Output the [x, y] coordinate of the center of the cell containing the given text.  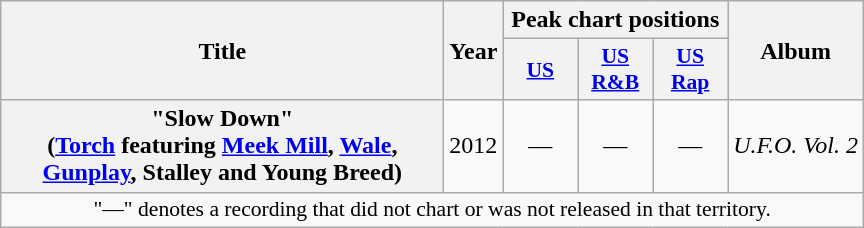
Year [474, 50]
Peak chart positions [616, 20]
U.F.O. Vol. 2 [796, 146]
2012 [474, 146]
Title [222, 50]
Album [796, 50]
US Rap [690, 70]
US R&B [616, 70]
"Slow Down"(Torch featuring Meek Mill, Wale, Gunplay, Stalley and Young Breed) [222, 146]
US [540, 70]
"—" denotes a recording that did not chart or was not released in that territory. [432, 210]
